Identify which cell holds the provided text, then report its [x, y] central coordinate. 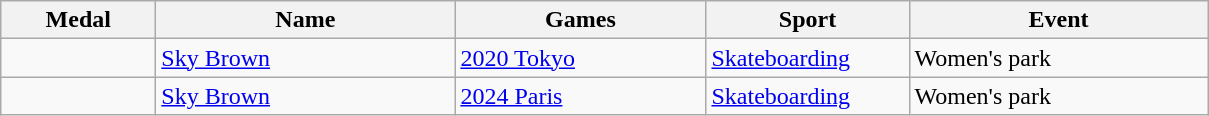
Medal [78, 20]
2020 Tokyo [580, 58]
Event [1058, 20]
Games [580, 20]
Sport [808, 20]
Name [306, 20]
2024 Paris [580, 96]
